Find where the given text appears and provide that cell's center as (X, Y) coordinate. 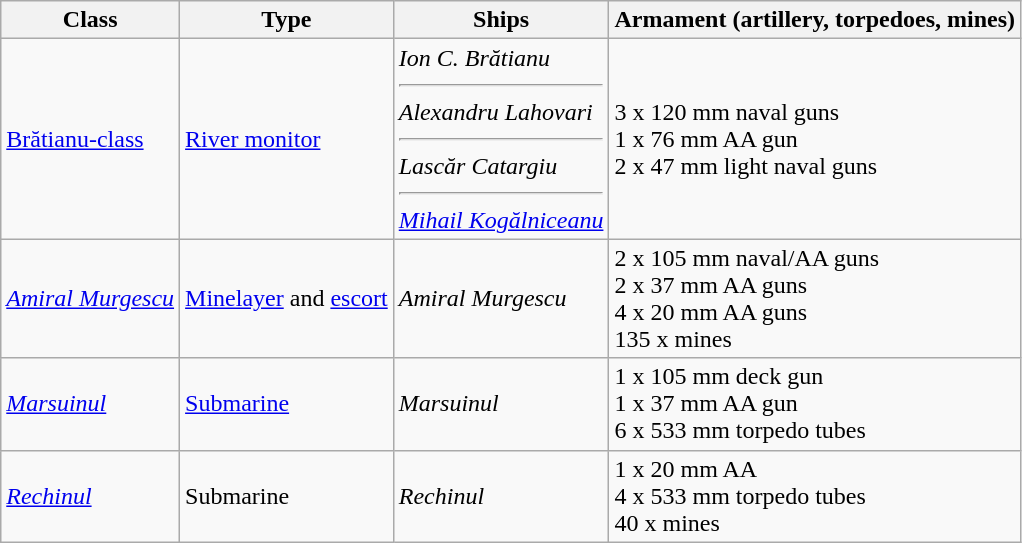
3 x 120 mm naval guns1 x 76 mm AA gun2 x 47 mm light naval guns (815, 139)
2 x 105 mm naval/AA guns2 x 37 mm AA guns4 x 20 mm AA guns135 x mines (815, 298)
Type (287, 20)
Minelayer and escort (287, 298)
Ships (501, 20)
Brătianu-class (90, 139)
1 x 105 mm deck gun1 x 37 mm AA gun6 x 533 mm torpedo tubes (815, 404)
Ion C. BrătianuAlexandru LahovariLascăr CatargiuMihail Kogălniceanu (501, 139)
1 x 20 mm AA4 x 533 mm torpedo tubes40 x mines (815, 496)
River monitor (287, 139)
Class (90, 20)
Armament (artillery, torpedoes, mines) (815, 20)
